Provide the [X, Y] coordinate of the cell's center where the given text is located.  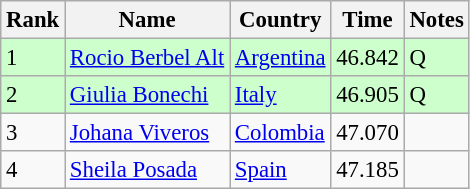
Colombia [280, 133]
Johana Viveros [148, 133]
4 [33, 170]
Rank [33, 20]
Sheila Posada [148, 170]
Name [148, 20]
Giulia Bonechi [148, 95]
Spain [280, 170]
3 [33, 133]
Italy [280, 95]
47.185 [368, 170]
46.842 [368, 58]
Argentina [280, 58]
2 [33, 95]
Time [368, 20]
Rocio Berbel Alt [148, 58]
Country [280, 20]
Notes [436, 20]
1 [33, 58]
46.905 [368, 95]
47.070 [368, 133]
